Return the (x, y) coordinate for the center point of the cell that contains the specified text.  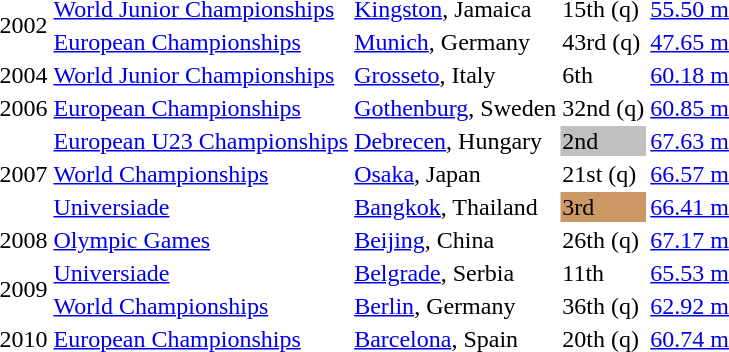
Belgrade, Serbia (456, 273)
Gothenburg, Sweden (456, 108)
21st (q) (604, 174)
26th (q) (604, 240)
Olympic Games (201, 240)
Grosseto, Italy (456, 75)
36th (q) (604, 306)
3rd (604, 207)
43rd (q) (604, 42)
World Junior Championships (201, 75)
Bangkok, Thailand (456, 207)
European U23 Championships (201, 141)
11th (604, 273)
Osaka, Japan (456, 174)
Berlin, Germany (456, 306)
Debrecen, Hungary (456, 141)
Munich, Germany (456, 42)
32nd (q) (604, 108)
2nd (604, 141)
6th (604, 75)
Beijing, China (456, 240)
